Detect which cell encompasses the target text, then output its [x, y] center coordinate. 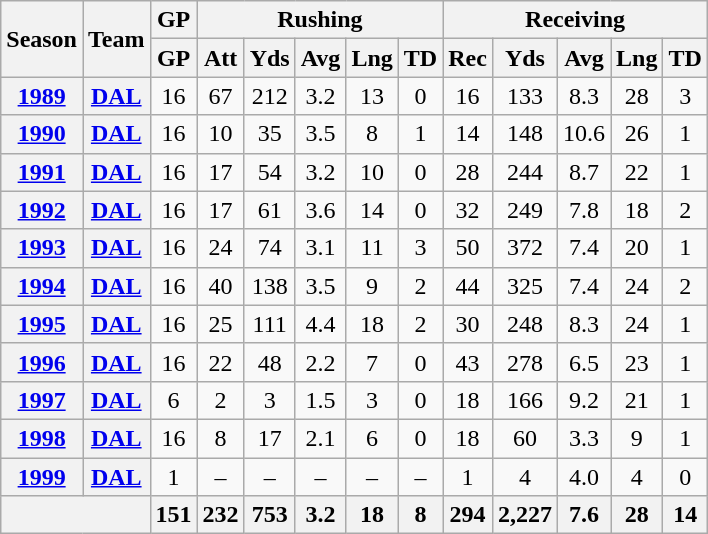
44 [468, 286]
1996 [42, 362]
6.5 [584, 362]
1991 [42, 172]
148 [524, 134]
1995 [42, 324]
74 [270, 248]
7 [372, 362]
35 [270, 134]
43 [468, 362]
54 [270, 172]
30 [468, 324]
1989 [42, 96]
40 [220, 286]
23 [637, 362]
1994 [42, 286]
3.3 [584, 438]
48 [270, 362]
26 [637, 134]
4.0 [584, 477]
13 [372, 96]
7.6 [584, 515]
Att [220, 58]
249 [524, 210]
1999 [42, 477]
1990 [42, 134]
1997 [42, 400]
61 [270, 210]
1992 [42, 210]
2.2 [320, 362]
60 [524, 438]
11 [372, 248]
2,227 [524, 515]
372 [524, 248]
232 [220, 515]
1993 [42, 248]
753 [270, 515]
7.8 [584, 210]
Team [116, 39]
Rushing [320, 20]
9.2 [584, 400]
21 [637, 400]
8.7 [584, 172]
138 [270, 286]
3.6 [320, 210]
32 [468, 210]
3.1 [320, 248]
278 [524, 362]
325 [524, 286]
212 [270, 96]
166 [524, 400]
4.4 [320, 324]
294 [468, 515]
111 [270, 324]
244 [524, 172]
Season [42, 39]
151 [174, 515]
1.5 [320, 400]
25 [220, 324]
1998 [42, 438]
20 [637, 248]
2.1 [320, 438]
133 [524, 96]
67 [220, 96]
50 [468, 248]
Rec [468, 58]
Receiving [576, 20]
10.6 [584, 134]
248 [524, 324]
